Pinpoint the cell where the given text exists, returning its [x, y] midpoint coordinate. 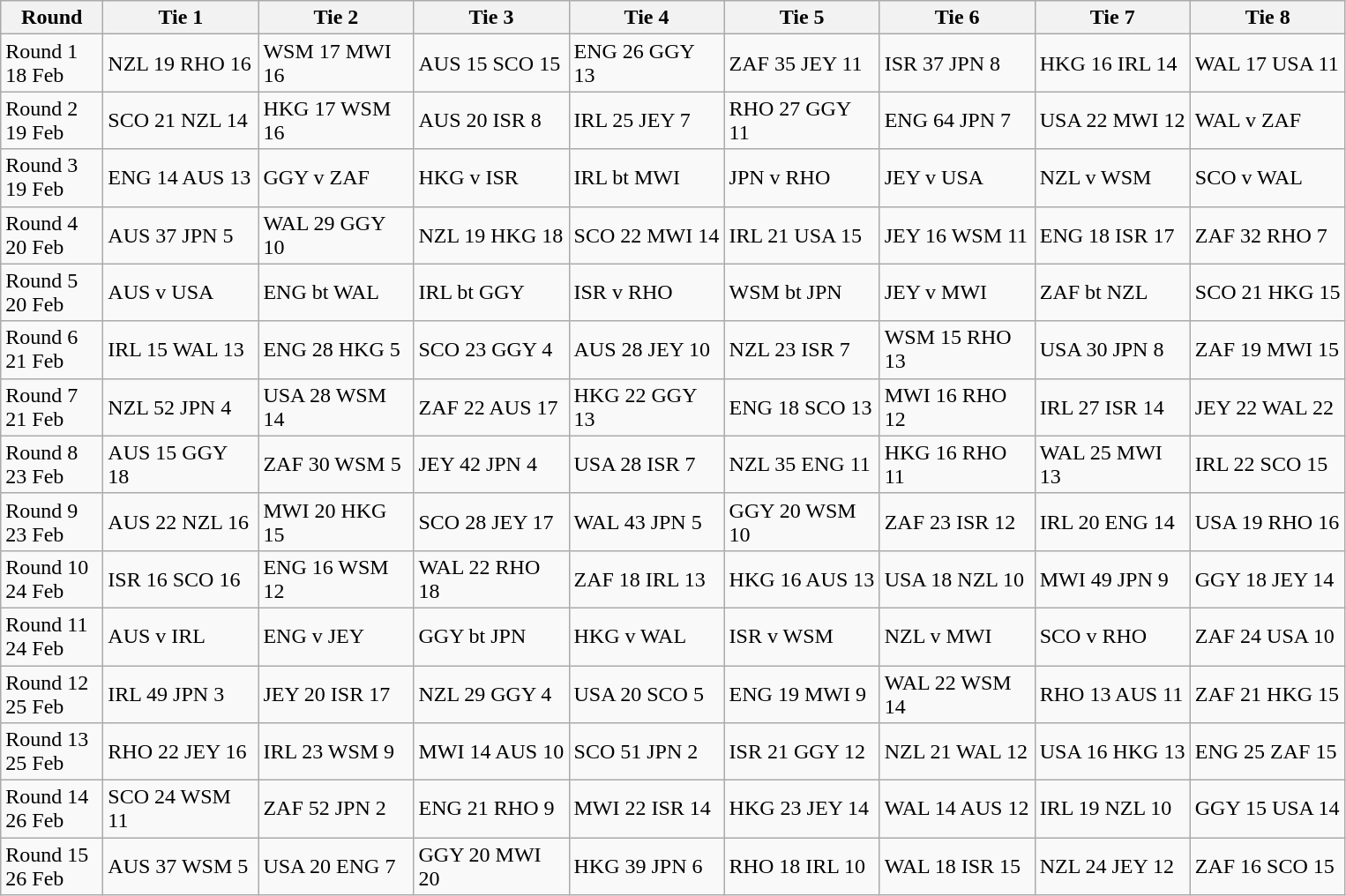
NZL 23 ISR 7 [802, 349]
ISR 16 SCO 16 [181, 579]
Round 1124 Feb [52, 637]
ENG 64 JPN 7 [957, 120]
AUS 22 NZL 16 [181, 522]
Tie 6 [957, 18]
RHO 27 GGY 11 [802, 120]
Tie 1 [181, 18]
NZL 29 GGY 4 [491, 693]
ZAF 22 AUS 17 [491, 407]
AUS v USA [181, 293]
ENG 18 ISR 17 [1112, 235]
SCO v WAL [1267, 178]
ENG 25 ZAF 15 [1267, 751]
JEY 22 WAL 22 [1267, 407]
ENG 19 MWI 9 [802, 693]
ENG 18 SCO 13 [802, 407]
HKG 16 IRL 14 [1112, 63]
SCO v RHO [1112, 637]
HKG v WAL [647, 637]
HKG 17 WSM 16 [336, 120]
Round 319 Feb [52, 178]
Round 1526 Feb [52, 866]
ISR v WSM [802, 637]
IRL 20 ENG 14 [1112, 522]
IRL 23 WSM 9 [336, 751]
Tie 4 [647, 18]
GGY 20 MWI 20 [491, 866]
ZAF 52 JPN 2 [336, 810]
SCO 28 JEY 17 [491, 522]
RHO 18 IRL 10 [802, 866]
Round 923 Feb [52, 522]
ISR v RHO [647, 293]
USA 28 ISR 7 [647, 464]
Tie 3 [491, 18]
WAL v ZAF [1267, 120]
IRL 21 USA 15 [802, 235]
IRL 25 JEY 7 [647, 120]
JEY 42 JPN 4 [491, 464]
AUS 28 JEY 10 [647, 349]
RHO 13 AUS 11 [1112, 693]
Round 823 Feb [52, 464]
HKG 39 JPN 6 [647, 866]
Round 1024 Feb [52, 579]
GGY v ZAF [336, 178]
Round 520 Feb [52, 293]
JEY v MWI [957, 293]
Tie 7 [1112, 18]
WAL 18 ISR 15 [957, 866]
HKG 22 GGY 13 [647, 407]
IRL bt MWI [647, 178]
IRL bt GGY [491, 293]
AUS 20 ISR 8 [491, 120]
Tie 5 [802, 18]
ZAF 19 MWI 15 [1267, 349]
ENG 14 AUS 13 [181, 178]
Tie 2 [336, 18]
Round 1426 Feb [52, 810]
ENG 16 WSM 12 [336, 579]
GGY bt JPN [491, 637]
AUS 15 SCO 15 [491, 63]
USA 16 HKG 13 [1112, 751]
Round 118 Feb [52, 63]
MWI 49 JPN 9 [1112, 579]
Round 1225 Feb [52, 693]
NZL 19 RHO 16 [181, 63]
AUS 15 GGY 18 [181, 464]
ZAF 30 WSM 5 [336, 464]
ENG 28 HKG 5 [336, 349]
IRL 27 ISR 14 [1112, 407]
ZAF 18 IRL 13 [647, 579]
ZAF 23 ISR 12 [957, 522]
HKG 16 AUS 13 [802, 579]
WAL 29 GGY 10 [336, 235]
ZAF 24 USA 10 [1267, 637]
JEY 20 ISR 17 [336, 693]
WAL 14 AUS 12 [957, 810]
HKG v ISR [491, 178]
ZAF bt NZL [1112, 293]
AUS 37 JPN 5 [181, 235]
AUS v IRL [181, 637]
NZL v MWI [957, 637]
USA 19 RHO 16 [1267, 522]
SCO 21 HKG 15 [1267, 293]
JPN v RHO [802, 178]
IRL 22 SCO 15 [1267, 464]
IRL 15 WAL 13 [181, 349]
USA 22 MWI 12 [1112, 120]
ENG 26 GGY 13 [647, 63]
MWI 20 HKG 15 [336, 522]
USA 30 JPN 8 [1112, 349]
USA 28 WSM 14 [336, 407]
ISR 21 GGY 12 [802, 751]
WAL 43 JPN 5 [647, 522]
GGY 15 USA 14 [1267, 810]
JEY v USA [957, 178]
SCO 24 WSM 11 [181, 810]
HKG 16 RHO 11 [957, 464]
WSM 17 MWI 16 [336, 63]
NZL 35 ENG 11 [802, 464]
ZAF 21 HKG 15 [1267, 693]
NZL v WSM [1112, 178]
Round 1325 Feb [52, 751]
WSM 15 RHO 13 [957, 349]
ZAF 32 RHO 7 [1267, 235]
ENG v JEY [336, 637]
SCO 51 JPN 2 [647, 751]
Round 420 Feb [52, 235]
Round 219 Feb [52, 120]
NZL 21 WAL 12 [957, 751]
MWI 16 RHO 12 [957, 407]
MWI 22 ISR 14 [647, 810]
USA 20 SCO 5 [647, 693]
SCO 22 MWI 14 [647, 235]
Round [52, 18]
Round 721 Feb [52, 407]
ENG 21 RHO 9 [491, 810]
Round 621 Feb [52, 349]
ZAF 35 JEY 11 [802, 63]
ZAF 16 SCO 15 [1267, 866]
Tie 8 [1267, 18]
NZL 19 HKG 18 [491, 235]
SCO 23 GGY 4 [491, 349]
WAL 25 MWI 13 [1112, 464]
MWI 14 AUS 10 [491, 751]
USA 18 NZL 10 [957, 579]
SCO 21 NZL 14 [181, 120]
AUS 37 WSM 5 [181, 866]
IRL 19 NZL 10 [1112, 810]
RHO 22 JEY 16 [181, 751]
NZL 24 JEY 12 [1112, 866]
WAL 17 USA 11 [1267, 63]
IRL 49 JPN 3 [181, 693]
ENG bt WAL [336, 293]
WAL 22 RHO 18 [491, 579]
HKG 23 JEY 14 [802, 810]
WAL 22 WSM 14 [957, 693]
GGY 20 WSM 10 [802, 522]
NZL 52 JPN 4 [181, 407]
WSM bt JPN [802, 293]
ISR 37 JPN 8 [957, 63]
JEY 16 WSM 11 [957, 235]
USA 20 ENG 7 [336, 866]
GGY 18 JEY 14 [1267, 579]
